Locate the cell with the specified text and output its (X, Y) center coordinate. 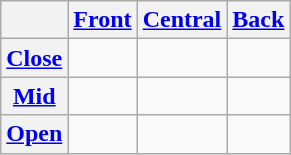
Mid (34, 96)
Central (182, 20)
Open (34, 134)
Back (258, 20)
Close (34, 58)
Front (102, 20)
